Return [X, Y] of the center of cell containing provided text 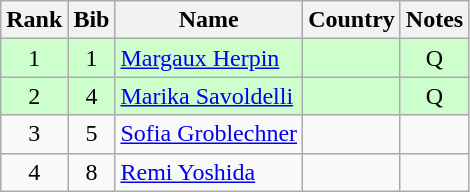
Remi Yoshida [209, 172]
Sofia Groblechner [209, 134]
Marika Savoldelli [209, 96]
5 [92, 134]
2 [34, 96]
Country [352, 20]
3 [34, 134]
Margaux Herpin [209, 58]
8 [92, 172]
Bib [92, 20]
Notes [434, 20]
Rank [34, 20]
Name [209, 20]
